Return the [x, y] coordinate for the center point of the cell that contains the specified text.  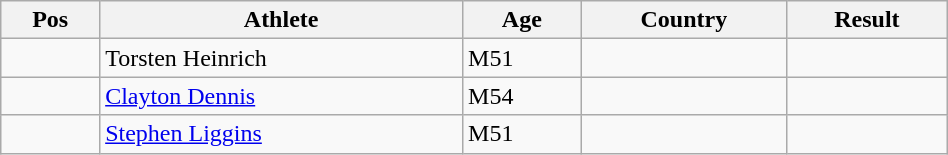
Athlete [282, 20]
Torsten Heinrich [282, 58]
Age [522, 20]
Result [868, 20]
Country [684, 20]
Pos [50, 20]
Stephen Liggins [282, 134]
M54 [522, 96]
Clayton Dennis [282, 96]
